Locate the cell with the specified text and output its (X, Y) center coordinate. 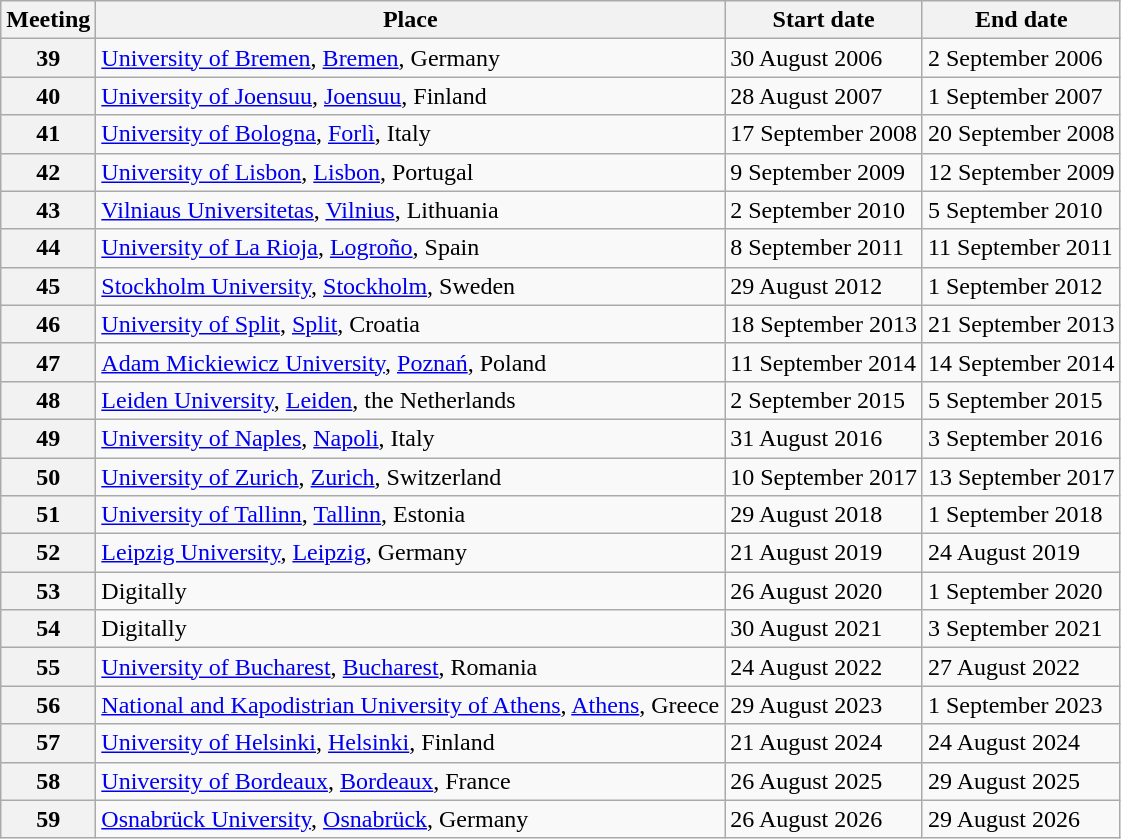
3 September 2021 (1021, 629)
46 (48, 324)
24 August 2022 (824, 667)
59 (48, 819)
10 September 2017 (824, 477)
University of Tallinn, Tallinn, Estonia (410, 515)
University of Naples, Napoli, Italy (410, 438)
30 August 2006 (824, 58)
51 (48, 515)
12 September 2009 (1021, 172)
1 September 2018 (1021, 515)
21 August 2019 (824, 553)
49 (48, 438)
24 August 2019 (1021, 553)
11 September 2011 (1021, 248)
29 August 2018 (824, 515)
8 September 2011 (824, 248)
21 September 2013 (1021, 324)
National and Kapodistrian University of Athens, Athens, Greece (410, 705)
Leiden University, Leiden, the Netherlands (410, 400)
48 (48, 400)
57 (48, 743)
University of Bordeaux, Bordeaux, France (410, 781)
30 August 2021 (824, 629)
39 (48, 58)
End date (1021, 20)
Vilniaus Universitetas, Vilnius, Lithuania (410, 210)
43 (48, 210)
1 September 2020 (1021, 591)
University of Bremen, Bremen, Germany (410, 58)
University of Bucharest, Bucharest, Romania (410, 667)
29 August 2026 (1021, 819)
29 August 2023 (824, 705)
University of Zurich, Zurich, Switzerland (410, 477)
28 August 2007 (824, 96)
58 (48, 781)
Osnabrück University, Osnabrück, Germany (410, 819)
Place (410, 20)
56 (48, 705)
1 September 2023 (1021, 705)
University of Split, Split, Croatia (410, 324)
University of Helsinki, Helsinki, Finland (410, 743)
11 September 2014 (824, 362)
26 August 2026 (824, 819)
26 August 2020 (824, 591)
1 September 2007 (1021, 96)
54 (48, 629)
2 September 2015 (824, 400)
55 (48, 667)
Leipzig University, Leipzig, Germany (410, 553)
21 August 2024 (824, 743)
20 September 2008 (1021, 134)
9 September 2009 (824, 172)
27 August 2022 (1021, 667)
40 (48, 96)
24 August 2024 (1021, 743)
3 September 2016 (1021, 438)
52 (48, 553)
42 (48, 172)
29 August 2012 (824, 286)
17 September 2008 (824, 134)
50 (48, 477)
18 September 2013 (824, 324)
29 August 2025 (1021, 781)
45 (48, 286)
41 (48, 134)
University of Bologna, Forlì, Italy (410, 134)
31 August 2016 (824, 438)
5 September 2010 (1021, 210)
University of La Rioja, Logroño, Spain (410, 248)
44 (48, 248)
2 September 2010 (824, 210)
Start date (824, 20)
2 September 2006 (1021, 58)
53 (48, 591)
University of Joensuu, Joensuu, Finland (410, 96)
Adam Mickiewicz University, Poznań, Poland (410, 362)
Meeting (48, 20)
14 September 2014 (1021, 362)
26 August 2025 (824, 781)
47 (48, 362)
5 September 2015 (1021, 400)
1 September 2012 (1021, 286)
Stockholm University, Stockholm, Sweden (410, 286)
University of Lisbon, Lisbon, Portugal (410, 172)
13 September 2017 (1021, 477)
